Provide the (x, y) coordinate of the cell's center where the given text is located.  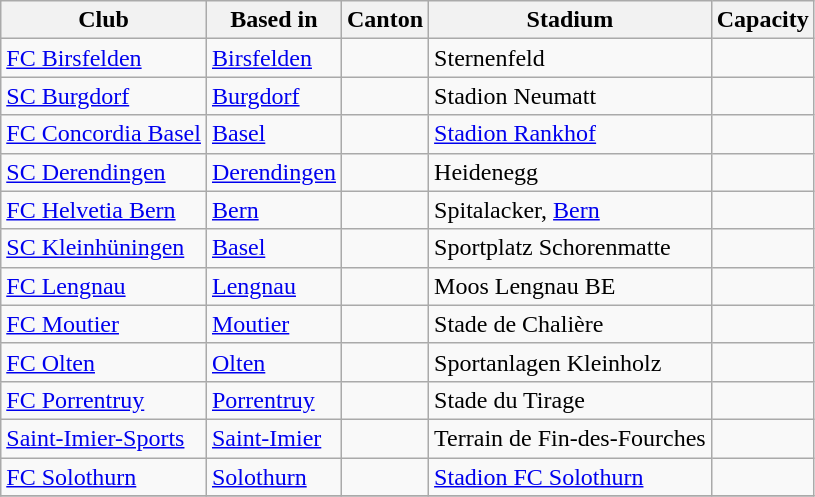
Moos Lengnau BE (570, 286)
Based in (274, 20)
FC Birsfelden (104, 58)
Solothurn (274, 477)
Bern (274, 210)
FC Moutier (104, 324)
FC Solothurn (104, 477)
Lengnau (274, 286)
Club (104, 20)
Sternenfeld (570, 58)
Moutier (274, 324)
Saint-Imier-Sports (104, 438)
FC Lengnau (104, 286)
Birsfelden (274, 58)
Stadium (570, 20)
Spitalacker, Bern (570, 210)
Stade de Chalière (570, 324)
Sportplatz Schorenmatte (570, 248)
FC Porrentruy (104, 400)
Porrentruy (274, 400)
Capacity (762, 20)
Stadion Neumatt (570, 96)
Stadion FC Solothurn (570, 477)
SC Burgdorf (104, 96)
SC Derendingen (104, 172)
SC Kleinhüningen (104, 248)
FC Concordia Basel (104, 134)
Stadion Rankhof (570, 134)
Burgdorf (274, 96)
Heidenegg (570, 172)
FC Helvetia Bern (104, 210)
Stade du Tirage (570, 400)
Olten (274, 362)
Saint-Imier (274, 438)
Terrain de Fin-des-Fourches (570, 438)
FC Olten (104, 362)
Derendingen (274, 172)
Canton (384, 20)
Sportanlagen Kleinholz (570, 362)
